Return (X, Y) of the center of cell containing provided text 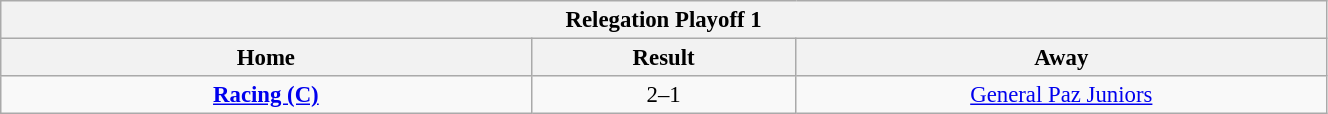
Relegation Playoff 1 (664, 20)
General Paz Juniors (1061, 95)
Result (664, 58)
Racing (C) (266, 95)
Away (1061, 58)
2–1 (664, 95)
Home (266, 58)
